Return the (x, y) coordinate for the center point of the cell that contains the specified text.  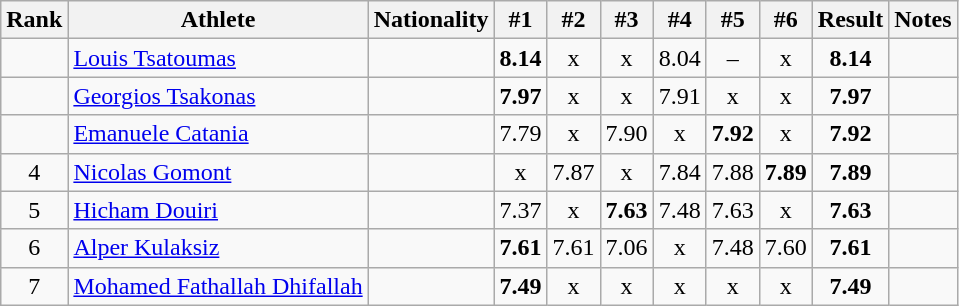
#5 (732, 20)
Mohamed Fathallah Dhifallah (218, 286)
7 (34, 286)
4 (34, 172)
Notes (923, 20)
7.87 (574, 172)
7.88 (732, 172)
#3 (626, 20)
7.06 (626, 248)
7.91 (680, 96)
6 (34, 248)
7.79 (520, 134)
Athlete (218, 20)
Georgios Tsakonas (218, 96)
7.90 (626, 134)
#4 (680, 20)
Louis Tsatoumas (218, 58)
#6 (786, 20)
7.60 (786, 248)
8.04 (680, 58)
5 (34, 210)
Alper Kulaksiz (218, 248)
#2 (574, 20)
Result (850, 20)
#1 (520, 20)
7.84 (680, 172)
Nationality (431, 20)
Hicham Douiri (218, 210)
Emanuele Catania (218, 134)
– (732, 58)
Rank (34, 20)
7.37 (520, 210)
Nicolas Gomont (218, 172)
